Output the [X, Y] coordinate of the center of the cell containing the given text.  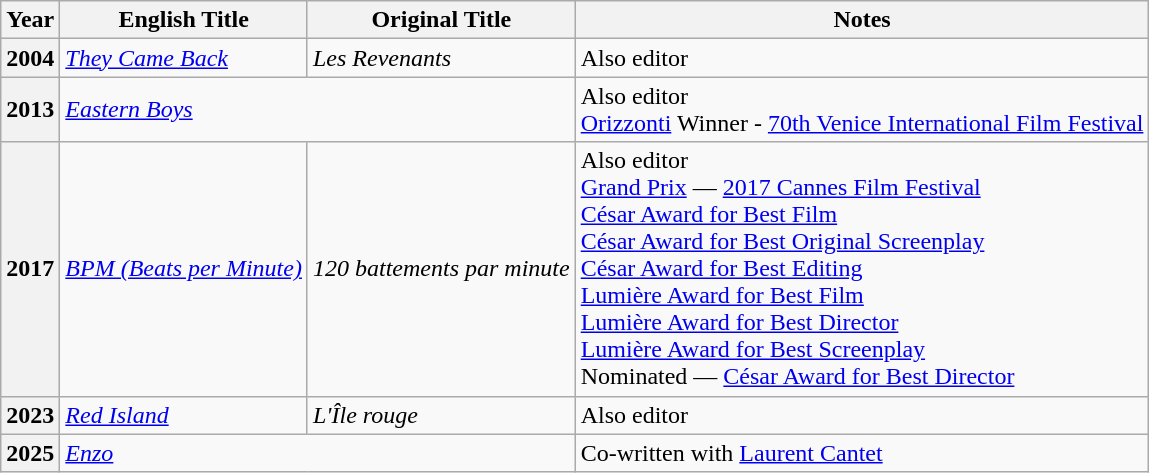
2013 [30, 110]
L'Île rouge [441, 415]
Eastern Boys [318, 110]
Les Revenants [441, 58]
They Came Back [184, 58]
Co-written with Laurent Cantet [862, 453]
BPM (Beats per Minute) [184, 269]
Red Island [184, 415]
2025 [30, 453]
Year [30, 20]
English Title [184, 20]
2023 [30, 415]
Notes [862, 20]
Enzo [318, 453]
120 battements par minute [441, 269]
Also editorOrizzonti Winner - 70th Venice International Film Festival [862, 110]
Original Title [441, 20]
2004 [30, 58]
2017 [30, 269]
